Extract the (X, Y) coordinate from the center of the cell holding the provided text.  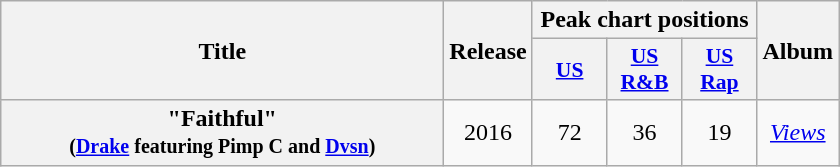
36 (644, 132)
USR&B (644, 70)
2016 (488, 132)
"Faithful"(Drake featuring Pimp C and Dvsn) (222, 132)
Title (222, 50)
Release (488, 50)
19 (720, 132)
Album (798, 50)
US (570, 70)
Peak chart positions (644, 20)
Views (798, 132)
72 (570, 132)
USRap (720, 70)
